Search for the cell housing the specified text and yield its (X, Y) center coordinate. 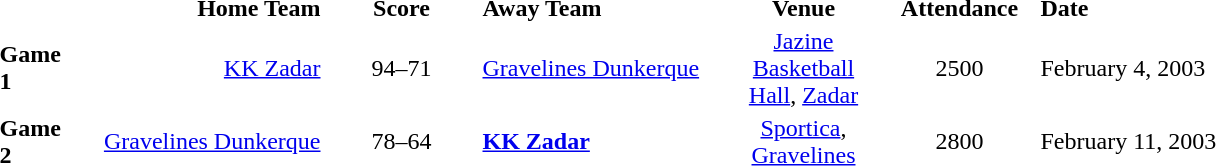
94–71 (402, 68)
Jazine Basketball Hall, Zadar (804, 68)
Gravelines Dunkerque (602, 68)
KK Zadar (200, 68)
2500 (960, 68)
